Find where the given text appears and provide that cell's center as [x, y] coordinate. 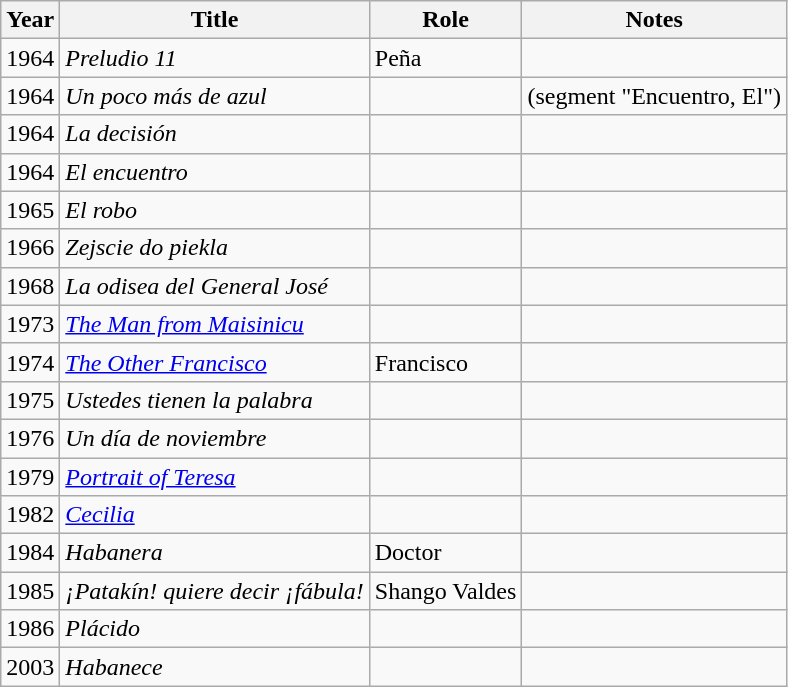
Francisco [446, 362]
Cecilia [214, 515]
Portrait of Teresa [214, 477]
La odisea del General José [214, 286]
Un poco más de azul [214, 96]
Preludio 11 [214, 58]
1968 [30, 286]
¡Patakín! quiere decir ¡fábula! [214, 591]
The Other Francisco [214, 362]
Ustedes tienen la palabra [214, 400]
1985 [30, 591]
1974 [30, 362]
Zejscie do piekla [214, 248]
The Man from Maisinicu [214, 324]
1979 [30, 477]
Role [446, 20]
Habanera [214, 553]
Shango Valdes [446, 591]
1984 [30, 553]
Un día de noviembre [214, 438]
Title [214, 20]
Plácido [214, 629]
1966 [30, 248]
1986 [30, 629]
Doctor [446, 553]
Year [30, 20]
El robo [214, 210]
2003 [30, 667]
El encuentro [214, 172]
(segment "Encuentro, El") [654, 96]
1965 [30, 210]
Habanece [214, 667]
La decisión [214, 134]
1975 [30, 400]
1976 [30, 438]
Peña [446, 58]
1973 [30, 324]
Notes [654, 20]
1982 [30, 515]
